Capture the cell that displays the provided text and extract its (X, Y) central coordinate. 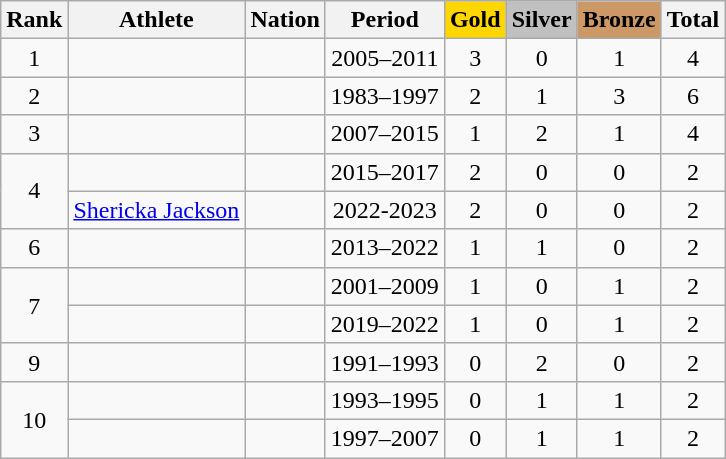
Gold (475, 20)
1983–1997 (384, 96)
2007–2015 (384, 134)
Shericka Jackson (156, 210)
Athlete (156, 20)
2015–2017 (384, 172)
1991–1993 (384, 362)
Total (693, 20)
9 (34, 362)
2019–2022 (384, 324)
2001–2009 (384, 286)
Nation (285, 20)
2005–2011 (384, 58)
Bronze (619, 20)
Silver (542, 20)
1997–2007 (384, 438)
1993–1995 (384, 400)
Rank (34, 20)
10 (34, 419)
Period (384, 20)
2022-2023 (384, 210)
7 (34, 305)
2013–2022 (384, 248)
